Extract the (x, y) coordinate from the center of the cell holding the provided text.  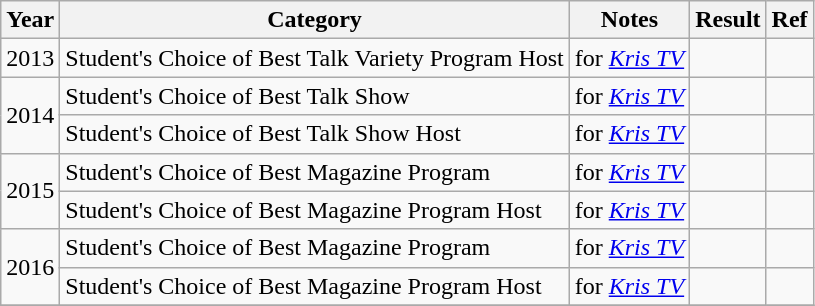
2016 (30, 267)
Student's Choice of Best Talk Show (314, 96)
Ref (790, 20)
Student's Choice of Best Talk Show Host (314, 134)
Notes (629, 20)
Category (314, 20)
2015 (30, 191)
2013 (30, 58)
2014 (30, 115)
Result (728, 20)
Year (30, 20)
Student's Choice of Best Talk Variety Program Host (314, 58)
